For the text-containing cell, return its midpoint in (x, y) coordinate format. 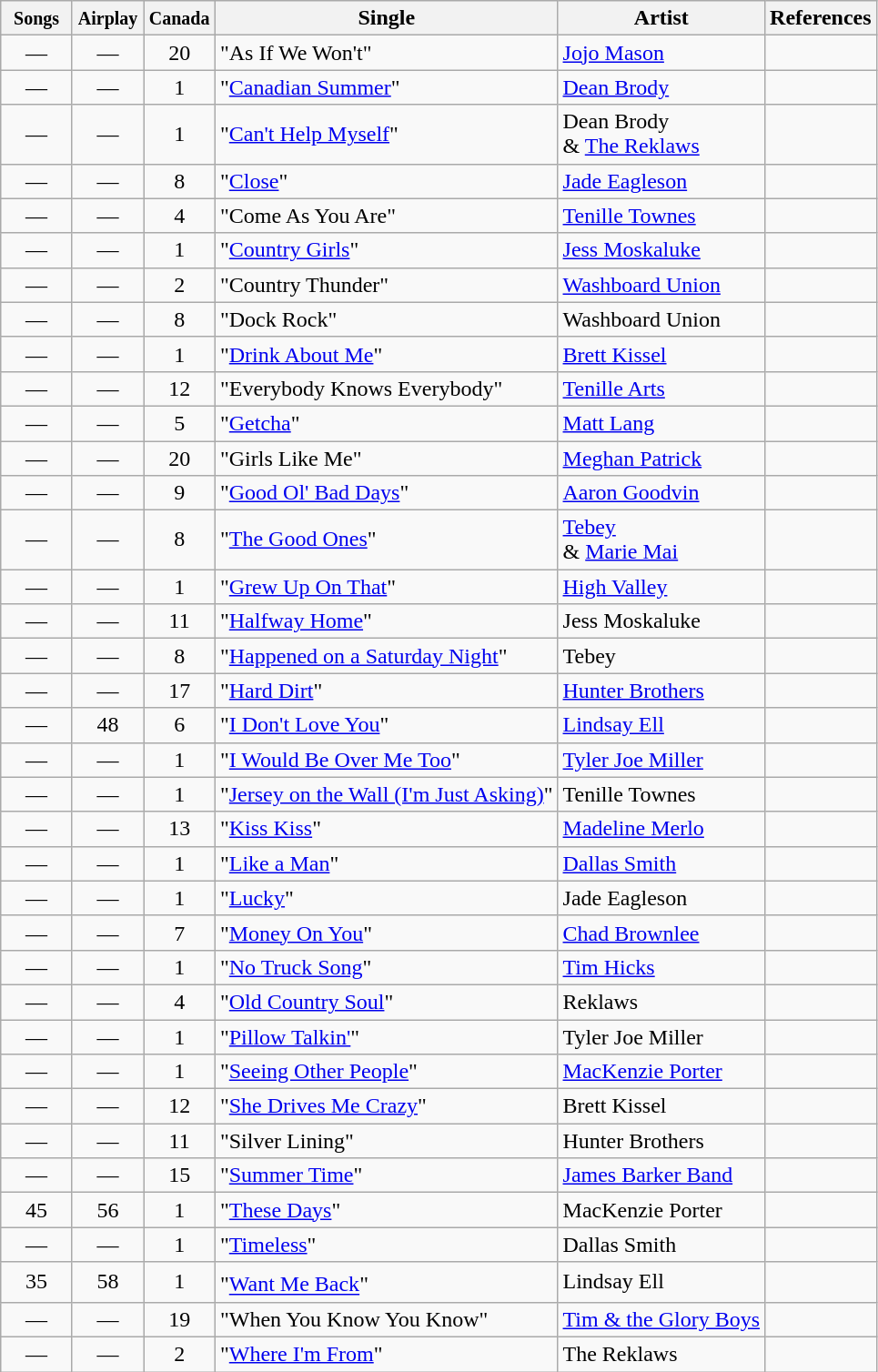
"Drink About Me" (386, 354)
"The Good Ones" (386, 540)
"Pillow Talkin'" (386, 1036)
Dean Brody (661, 87)
9 (180, 493)
13 (180, 829)
"Country Thunder" (386, 285)
"Seeing Other People" (386, 1072)
Tenille Arts (661, 388)
"Lucky" (386, 898)
Tebey (661, 656)
"Good Ol' Bad Days" (386, 493)
High Valley (661, 587)
Songs (36, 18)
45 (36, 1210)
"I Would Be Over Me Too" (386, 760)
"Like a Man" (386, 863)
"Old Country Soul" (386, 1002)
"Jersey on the Wall (I'm Just Asking)" (386, 794)
Madeline Merlo (661, 829)
Tim Hicks (661, 967)
6 (180, 725)
"No Truck Song" (386, 967)
Dean Brody & The Reklaws (661, 135)
"Timeless" (386, 1245)
"Can't Help Myself" (386, 135)
"Halfway Home" (386, 621)
Aaron Goodvin (661, 493)
"I Don't Love You" (386, 725)
"As If We Won't" (386, 53)
48 (107, 725)
58 (107, 1283)
"Where I'm From" (386, 1355)
5 (180, 423)
15 (180, 1175)
"Girls Like Me" (386, 458)
Tim & the Glory Boys (661, 1319)
"Happened on a Saturday Night" (386, 656)
"Come As You Are" (386, 216)
"Close" (386, 181)
"Everybody Knows Everybody" (386, 388)
References (821, 18)
Matt Lang (661, 423)
"When You Know You Know" (386, 1319)
7 (180, 933)
"She Drives Me Crazy" (386, 1106)
19 (180, 1319)
"Hard Dirt" (386, 691)
"Silver Lining" (386, 1141)
Airplay (107, 18)
The Reklaws (661, 1355)
56 (107, 1210)
"Summer Time" (386, 1175)
Reklaws (661, 1002)
Canada (180, 18)
Tebey & Marie Mai (661, 540)
Single (386, 18)
Jojo Mason (661, 53)
Artist (661, 18)
"Want Me Back" (386, 1283)
35 (36, 1283)
Chad Brownlee (661, 933)
"Country Girls" (386, 250)
"Canadian Summer" (386, 87)
Meghan Patrick (661, 458)
"These Days" (386, 1210)
"Kiss Kiss" (386, 829)
James Barker Band (661, 1175)
"Money On You" (386, 933)
"Grew Up On That" (386, 587)
"Getcha" (386, 423)
17 (180, 691)
"Dock Rock" (386, 319)
